Return the [X, Y] coordinate for the center point of the cell that contains the specified text.  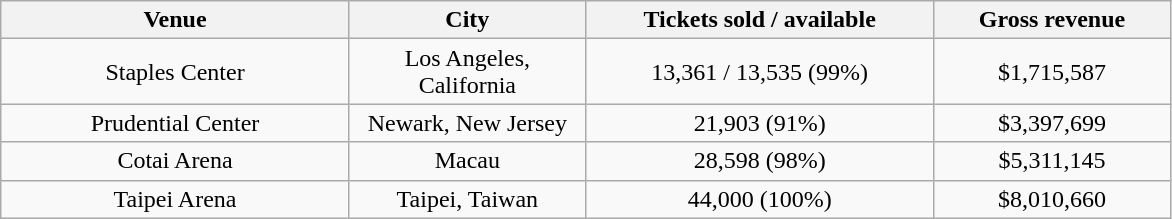
$8,010,660 [1052, 199]
Taipei, Taiwan [467, 199]
Venue [176, 20]
Staples Center [176, 72]
Macau [467, 161]
Tickets sold / available [760, 20]
44,000 (100%) [760, 199]
Taipei Arena [176, 199]
13,361 / 13,535 (99%) [760, 72]
$3,397,699 [1052, 123]
21,903 (91%) [760, 123]
Cotai Arena [176, 161]
City [467, 20]
$1,715,587 [1052, 72]
Prudential Center [176, 123]
$5,311,145 [1052, 161]
Newark, New Jersey [467, 123]
Los Angeles, California [467, 72]
28,598 (98%) [760, 161]
Gross revenue [1052, 20]
